Return (X, Y) of the center of cell containing provided text 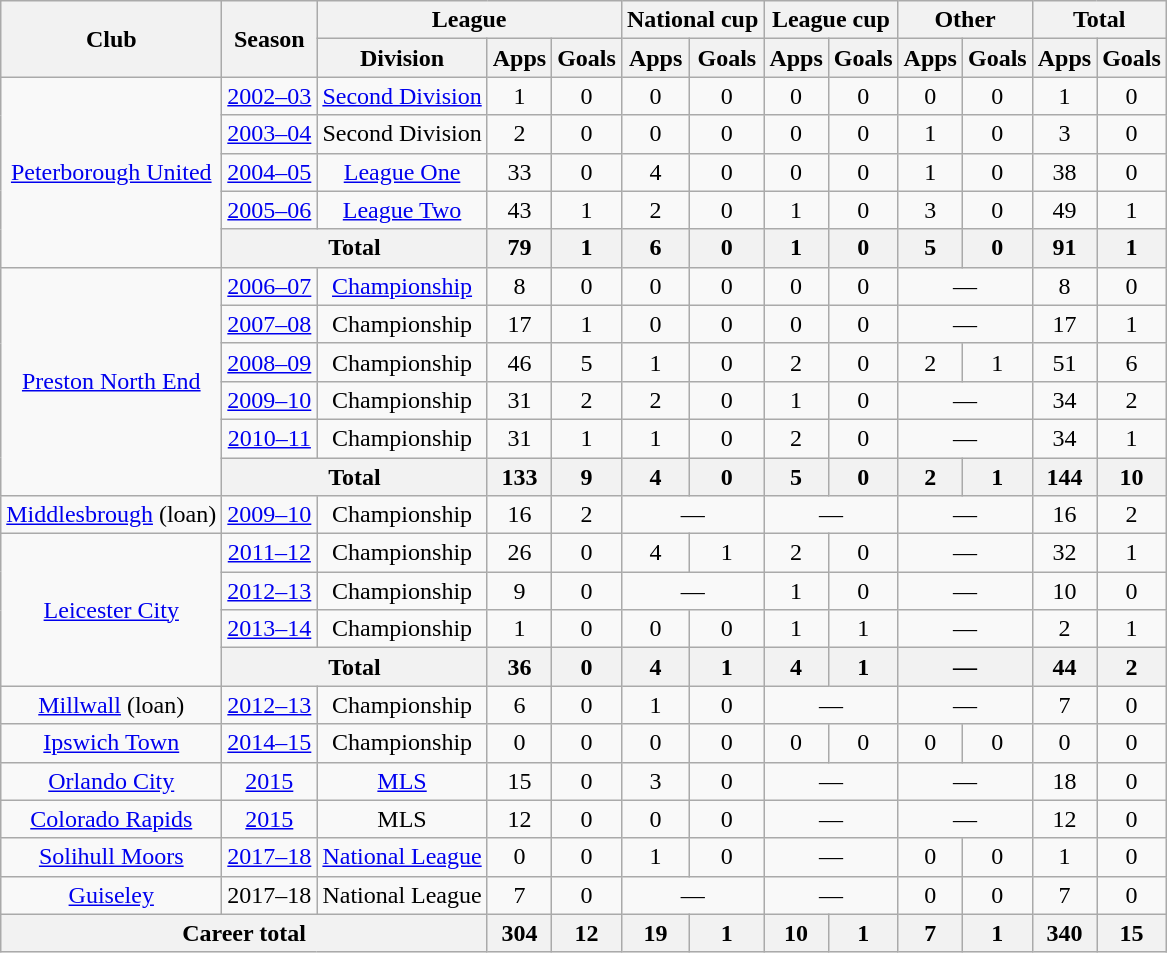
Millwall (loan) (112, 705)
144 (1064, 477)
Club (112, 39)
Middlesbrough (loan) (112, 515)
2007–08 (270, 324)
2004–05 (270, 172)
46 (519, 362)
League Two (402, 210)
38 (1064, 172)
League (470, 20)
26 (519, 553)
2010–11 (270, 438)
79 (519, 248)
Orlando City (112, 781)
49 (1064, 210)
Preston North End (112, 381)
Guiseley (112, 895)
Leicester City (112, 610)
44 (1064, 667)
Ipswich Town (112, 743)
33 (519, 172)
2013–14 (270, 629)
Division (402, 58)
43 (519, 210)
18 (1064, 781)
340 (1064, 933)
2011–12 (270, 553)
National cup (692, 20)
League One (402, 172)
304 (519, 933)
133 (519, 477)
2005–06 (270, 210)
36 (519, 667)
91 (1064, 248)
Solihull Moors (112, 857)
2014–15 (270, 743)
32 (1064, 553)
19 (655, 933)
2006–07 (270, 286)
Peterborough United (112, 172)
Career total (244, 933)
Season (270, 39)
2002–03 (270, 96)
51 (1064, 362)
2008–09 (270, 362)
2003–04 (270, 134)
Colorado Rapids (112, 819)
League cup (831, 20)
Other (965, 20)
